Locate the cell with the specified text and output its (x, y) center coordinate. 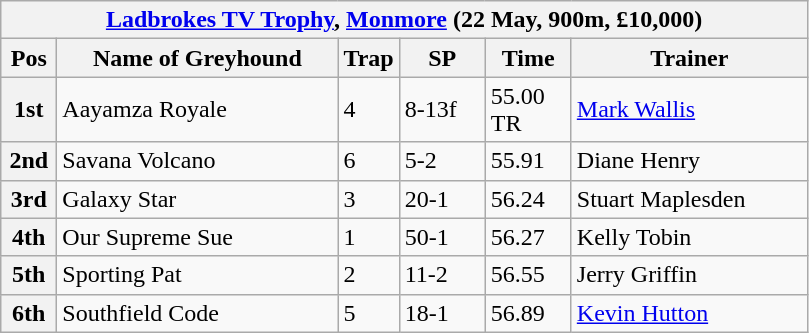
2 (368, 275)
56.24 (528, 199)
6 (368, 161)
Our Supreme Sue (198, 237)
56.27 (528, 237)
Sporting Pat (198, 275)
Diane Henry (689, 161)
1st (29, 110)
4 (368, 110)
Kelly Tobin (689, 237)
55.00 TR (528, 110)
6th (29, 313)
3rd (29, 199)
50-1 (442, 237)
Time (528, 58)
SP (442, 58)
11-2 (442, 275)
Savana Volcano (198, 161)
Trainer (689, 58)
4th (29, 237)
20-1 (442, 199)
Name of Greyhound (198, 58)
Pos (29, 58)
Southfield Code (198, 313)
5 (368, 313)
Stuart Maplesden (689, 199)
55.91 (528, 161)
Kevin Hutton (689, 313)
5th (29, 275)
Galaxy Star (198, 199)
Aayamza Royale (198, 110)
56.89 (528, 313)
8-13f (442, 110)
Ladbrokes TV Trophy, Monmore (22 May, 900m, £10,000) (404, 20)
Mark Wallis (689, 110)
1 (368, 237)
2nd (29, 161)
5-2 (442, 161)
Trap (368, 58)
3 (368, 199)
56.55 (528, 275)
18-1 (442, 313)
Jerry Griffin (689, 275)
